Find where the given text appears and provide that cell's center as (X, Y) coordinate. 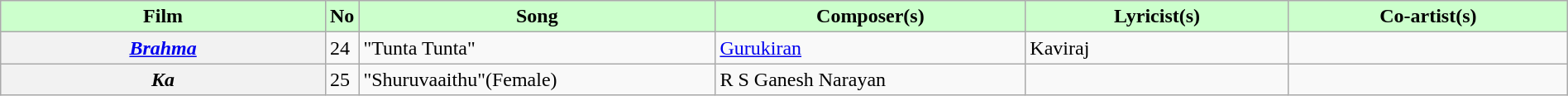
Song (538, 17)
Co-artist(s) (1427, 17)
Composer(s) (870, 17)
Ka (164, 79)
No (342, 17)
24 (342, 48)
"Shuruvaaithu"(Female) (538, 79)
Gurukiran (870, 48)
Film (164, 17)
Kaviraj (1158, 48)
25 (342, 79)
Brahma (164, 48)
Lyricist(s) (1158, 17)
R S Ganesh Narayan (870, 79)
"Tunta Tunta" (538, 48)
